Scan for the cell matching the given text and deliver its [x, y] coordinate at center. 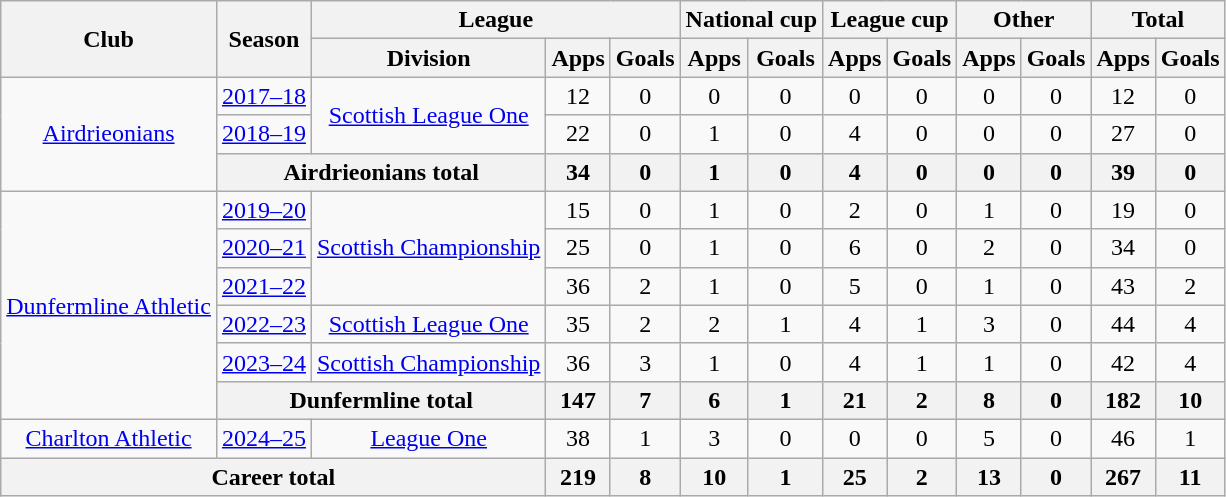
Season [264, 39]
15 [578, 210]
Dunfermline total [380, 400]
27 [1123, 134]
35 [578, 324]
39 [1123, 172]
267 [1123, 477]
Career total [274, 477]
44 [1123, 324]
2024–25 [264, 438]
2020–21 [264, 248]
National cup [751, 20]
Dunfermline Athletic [109, 305]
22 [578, 134]
Division [428, 58]
2022–23 [264, 324]
7 [645, 400]
42 [1123, 362]
2018–19 [264, 134]
Total [1158, 20]
13 [989, 477]
2019–20 [264, 210]
19 [1123, 210]
182 [1123, 400]
Airdrieonians [109, 134]
League [496, 20]
43 [1123, 286]
2021–22 [264, 286]
Club [109, 39]
League cup [890, 20]
2023–24 [264, 362]
League One [428, 438]
11 [1190, 477]
38 [578, 438]
147 [578, 400]
Other [1024, 20]
Charlton Athletic [109, 438]
21 [855, 400]
46 [1123, 438]
2017–18 [264, 96]
219 [578, 477]
Airdrieonians total [380, 172]
